Detect which cell encompasses the target text, then output its [x, y] center coordinate. 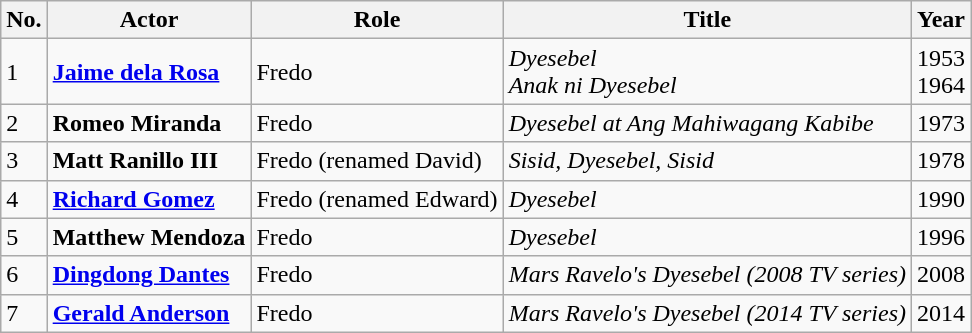
Actor [149, 20]
Matt Ranillo III [149, 161]
1990 [942, 199]
4 [24, 199]
Role [377, 20]
19531964 [942, 72]
3 [24, 161]
Year [942, 20]
Sisid, Dyesebel, Sisid [707, 161]
Mars Ravelo's Dyesebel (2008 TV series) [707, 275]
1996 [942, 237]
Title [707, 20]
DyesebelAnak ni Dyesebel [707, 72]
Fredo (renamed David) [377, 161]
Mars Ravelo's Dyesebel (2014 TV series) [707, 313]
Matthew Mendoza [149, 237]
Fredo (renamed Edward) [377, 199]
Romeo Miranda [149, 123]
Dingdong Dantes [149, 275]
1 [24, 72]
2014 [942, 313]
1973 [942, 123]
Dyesebel at Ang Mahiwagang Kabibe [707, 123]
Gerald Anderson [149, 313]
6 [24, 275]
1978 [942, 161]
5 [24, 237]
No. [24, 20]
7 [24, 313]
2008 [942, 275]
Richard Gomez [149, 199]
2 [24, 123]
Jaime dela Rosa [149, 72]
